For the text-containing cell, return its midpoint in (X, Y) coordinate format. 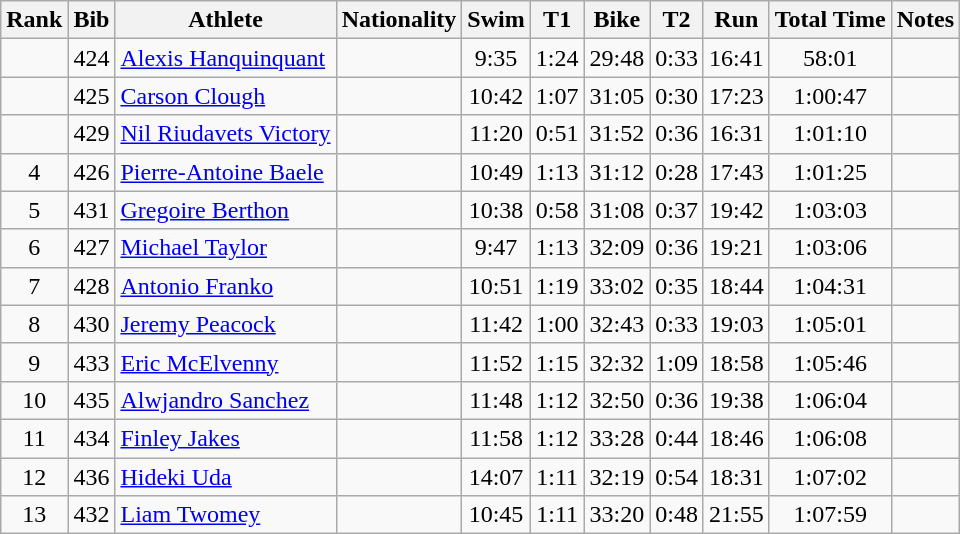
31:12 (617, 172)
429 (92, 134)
Alwjandro Sanchez (226, 400)
10 (34, 400)
Rank (34, 20)
430 (92, 324)
10:49 (496, 172)
0:58 (557, 210)
32:19 (617, 477)
31:05 (617, 96)
Antonio Franko (226, 286)
434 (92, 438)
1:06:04 (830, 400)
17:23 (736, 96)
29:48 (617, 58)
8 (34, 324)
432 (92, 515)
0:54 (677, 477)
33:20 (617, 515)
1:07:59 (830, 515)
431 (92, 210)
0:35 (677, 286)
11:58 (496, 438)
Pierre-Antoine Baele (226, 172)
1:04:31 (830, 286)
10:42 (496, 96)
18:31 (736, 477)
Total Time (830, 20)
435 (92, 400)
1:09 (677, 362)
428 (92, 286)
1:03:06 (830, 248)
1:01:10 (830, 134)
1:19 (557, 286)
18:58 (736, 362)
19:21 (736, 248)
436 (92, 477)
Nil Riudavets Victory (226, 134)
1:00 (557, 324)
33:02 (617, 286)
10:38 (496, 210)
427 (92, 248)
Run (736, 20)
12 (34, 477)
Liam Twomey (226, 515)
0:28 (677, 172)
18:46 (736, 438)
1:06:08 (830, 438)
11:42 (496, 324)
6 (34, 248)
426 (92, 172)
4 (34, 172)
1:01:25 (830, 172)
1:07:02 (830, 477)
32:43 (617, 324)
13 (34, 515)
11:48 (496, 400)
19:38 (736, 400)
1:07 (557, 96)
Eric McElvenny (226, 362)
16:31 (736, 134)
17:43 (736, 172)
9:47 (496, 248)
Athlete (226, 20)
19:03 (736, 324)
0:51 (557, 134)
0:37 (677, 210)
32:09 (617, 248)
0:30 (677, 96)
14:07 (496, 477)
1:24 (557, 58)
16:41 (736, 58)
18:44 (736, 286)
Notes (925, 20)
10:45 (496, 515)
31:08 (617, 210)
21:55 (736, 515)
1:05:46 (830, 362)
Hideki Uda (226, 477)
Gregoire Berthon (226, 210)
11:20 (496, 134)
31:52 (617, 134)
Finley Jakes (226, 438)
Jeremy Peacock (226, 324)
Bib (92, 20)
Carson Clough (226, 96)
7 (34, 286)
9:35 (496, 58)
33:28 (617, 438)
1:15 (557, 362)
11:52 (496, 362)
T2 (677, 20)
Nationality (399, 20)
Alexis Hanquinquant (226, 58)
10:51 (496, 286)
433 (92, 362)
0:44 (677, 438)
1:00:47 (830, 96)
32:50 (617, 400)
9 (34, 362)
32:32 (617, 362)
58:01 (830, 58)
T1 (557, 20)
Bike (617, 20)
1:05:01 (830, 324)
5 (34, 210)
Michael Taylor (226, 248)
11 (34, 438)
1:03:03 (830, 210)
424 (92, 58)
Swim (496, 20)
0:48 (677, 515)
425 (92, 96)
19:42 (736, 210)
